For the text-containing cell, return its midpoint in (X, Y) coordinate format. 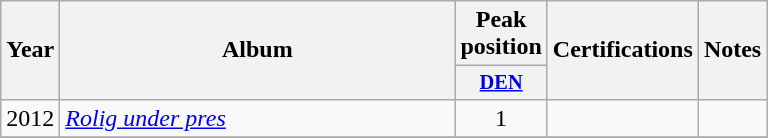
1 (501, 118)
Year (30, 50)
Rolig under pres (258, 118)
Peak position (501, 34)
2012 (30, 118)
DEN (501, 83)
Certifications (622, 50)
Notes (732, 50)
Album (258, 50)
